Locate the cell with the specified text and output its (X, Y) center coordinate. 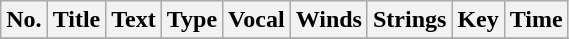
Text (134, 20)
No. (24, 20)
Title (76, 20)
Strings (409, 20)
Time (536, 20)
Winds (328, 20)
Type (192, 20)
Vocal (257, 20)
Key (478, 20)
